Find where the given text appears and provide that cell's center as (X, Y) coordinate. 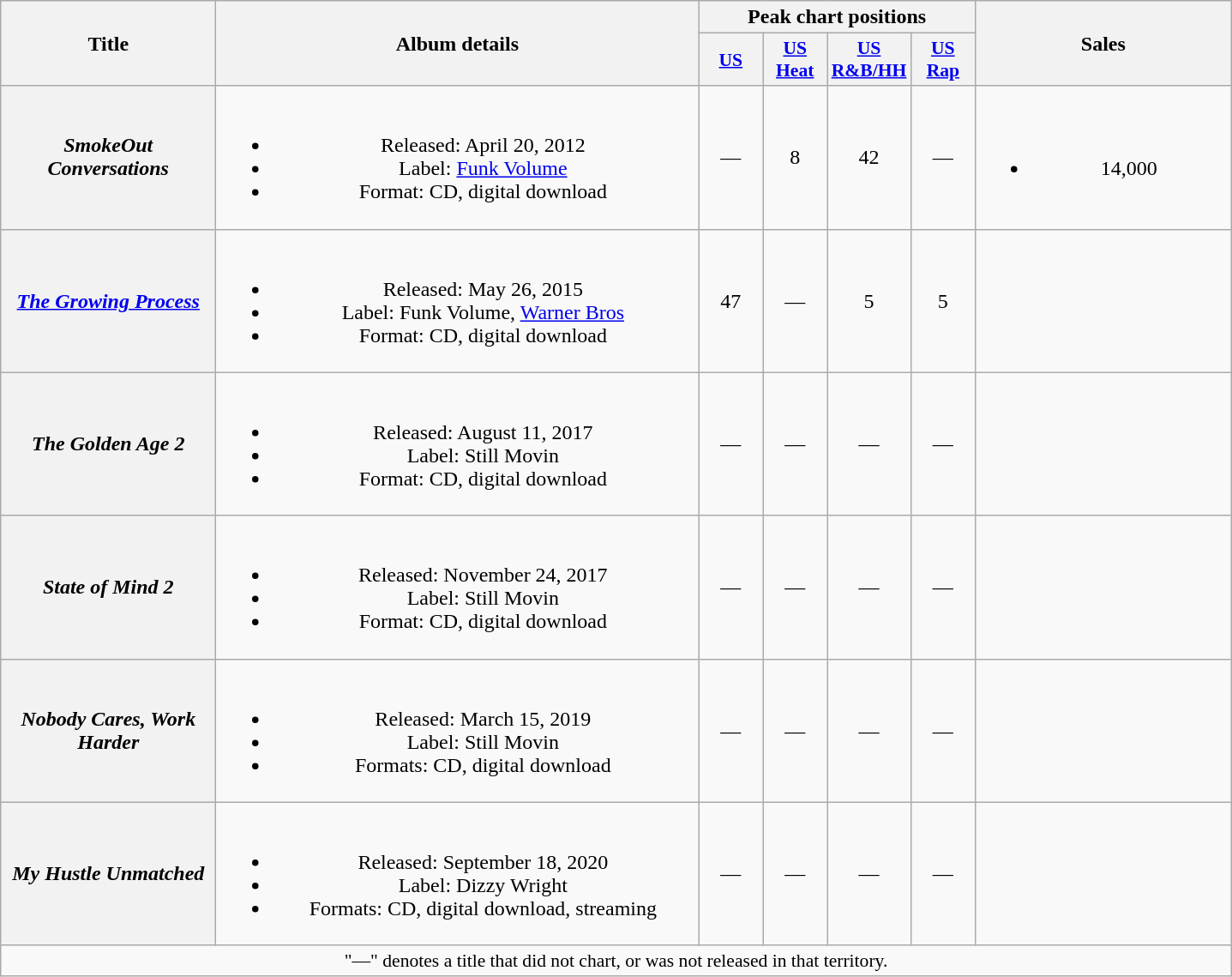
8 (796, 158)
"—" denotes a title that did not chart, or was not released in that territory. (616, 961)
Released: May 26, 2015Label: Funk Volume, Warner BrosFormat: CD, digital download (458, 300)
SmokeOut Conversations (108, 158)
US Heat (796, 60)
42 (869, 158)
Album details (458, 43)
The Golden Age 2 (108, 444)
The Growing Process (108, 300)
Released: April 20, 2012Label: Funk VolumeFormat: CD, digital download (458, 158)
US (730, 60)
Nobody Cares, Work Harder (108, 731)
US R&B/HH (869, 60)
My Hustle Unmatched (108, 873)
Released: August 11, 2017Label: Still MovinFormat: CD, digital download (458, 444)
USRap (943, 60)
Released: November 24, 2017Label: Still MovinFormat: CD, digital download (458, 587)
Peak chart positions (837, 17)
Released: March 15, 2019Label: Still MovinFormats: CD, digital download (458, 731)
Sales (1103, 43)
Title (108, 43)
14,000 (1103, 158)
State of Mind 2 (108, 587)
47 (730, 300)
Released: September 18, 2020Label: Dizzy WrightFormats: CD, digital download, streaming (458, 873)
